Capture the cell that displays the provided text and extract its (X, Y) central coordinate. 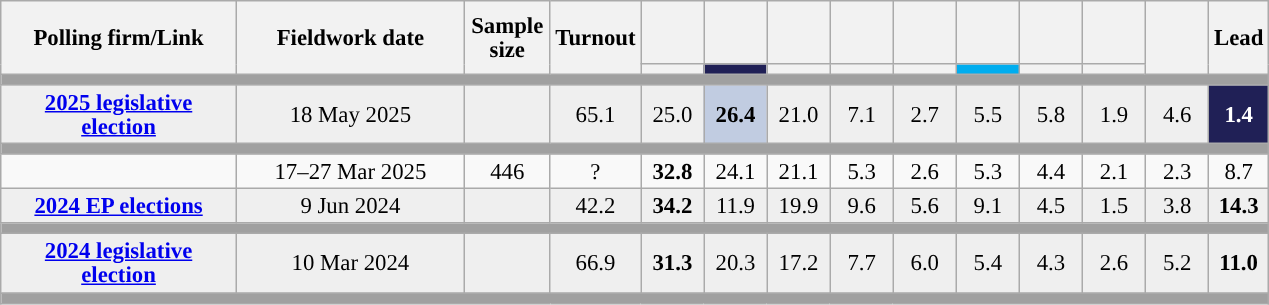
2024 EP elections (119, 206)
4.3 (1050, 264)
9 Jun 2024 (350, 206)
32.8 (672, 172)
2.7 (924, 114)
65.1 (596, 114)
17–27 Mar 2025 (350, 172)
7.7 (862, 264)
21.0 (798, 114)
24.1 (736, 172)
Turnout (596, 38)
2024 legislative election (119, 264)
18 May 2025 (350, 114)
Lead (1239, 38)
17.2 (798, 264)
3.8 (1178, 206)
4.4 (1050, 172)
66.9 (596, 264)
21.1 (798, 172)
8.7 (1239, 172)
Polling firm/Link (119, 38)
19.9 (798, 206)
2025 legislative election (119, 114)
5.8 (1050, 114)
1.5 (1114, 206)
Sample size (507, 38)
1.4 (1239, 114)
26.4 (736, 114)
? (596, 172)
7.1 (862, 114)
2.3 (1178, 172)
25.0 (672, 114)
Fieldwork date (350, 38)
34.2 (672, 206)
2.1 (1114, 172)
10 Mar 2024 (350, 264)
14.3 (1239, 206)
1.9 (1114, 114)
42.2 (596, 206)
20.3 (736, 264)
11.0 (1239, 264)
5.4 (988, 264)
4.6 (1178, 114)
5.6 (924, 206)
446 (507, 172)
31.3 (672, 264)
9.1 (988, 206)
4.5 (1050, 206)
11.9 (736, 206)
6.0 (924, 264)
5.5 (988, 114)
9.6 (862, 206)
5.2 (1178, 264)
